Find where the given text appears and provide that cell's center as [x, y] coordinate. 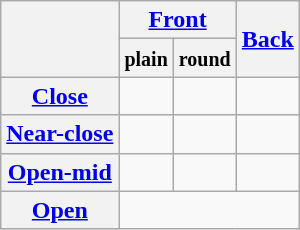
Front [178, 20]
plain [146, 58]
Near-close [60, 134]
Open-mid [60, 172]
Open [60, 210]
Back [268, 39]
round [204, 58]
Close [60, 96]
